Return (X, Y) of the center of cell containing provided text 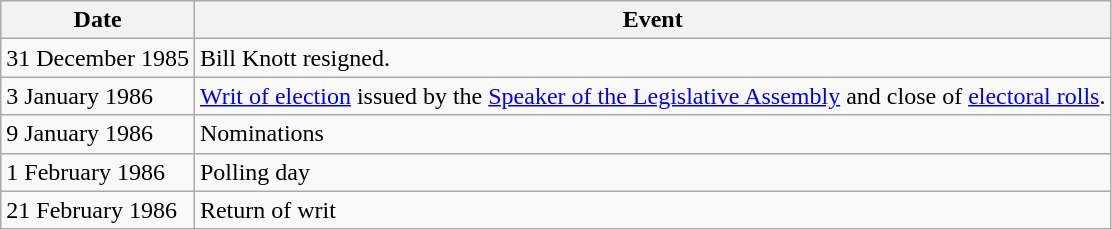
3 January 1986 (98, 96)
1 February 1986 (98, 172)
21 February 1986 (98, 210)
Writ of election issued by the Speaker of the Legislative Assembly and close of electoral rolls. (652, 96)
31 December 1985 (98, 58)
Date (98, 20)
Nominations (652, 134)
Return of writ (652, 210)
Event (652, 20)
9 January 1986 (98, 134)
Bill Knott resigned. (652, 58)
Polling day (652, 172)
